Capture the cell that displays the provided text and extract its [x, y] central coordinate. 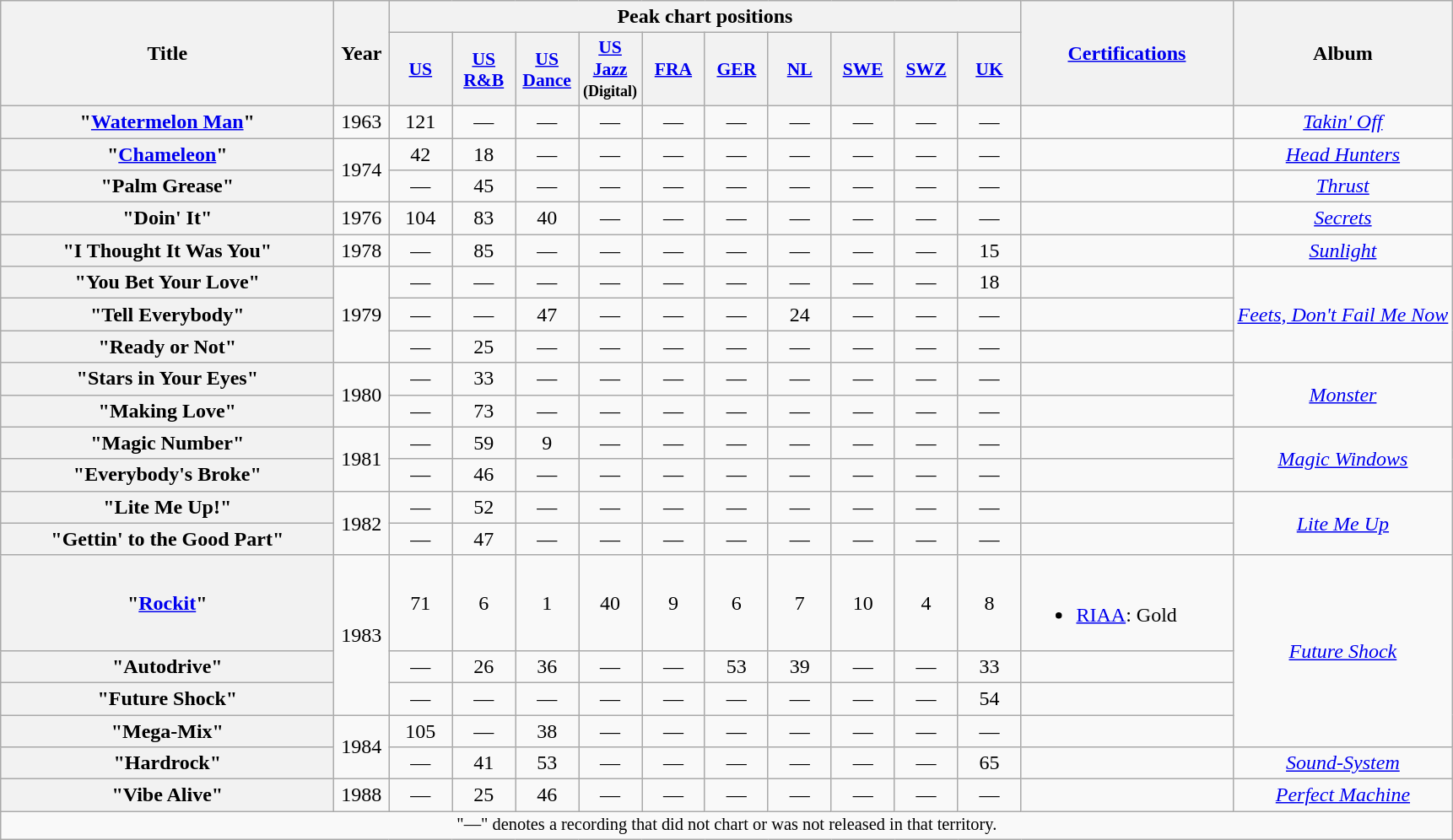
Magic Windows [1343, 459]
Head Hunters [1343, 154]
Thrust [1343, 186]
Secrets [1343, 218]
1978 [361, 250]
"Tell Everybody" [167, 315]
1981 [361, 459]
38 [547, 731]
"Mega-Mix" [167, 731]
Year [361, 54]
Takin' Off [1343, 121]
1983 [361, 634]
"—" denotes a recording that did not chart or was not released in that territory. [727, 826]
36 [547, 666]
"You Bet Your Love" [167, 283]
Title [167, 54]
"Doin' It" [167, 218]
105 [420, 731]
"Hardrock" [167, 763]
Perfect Machine [1343, 795]
Monster [1343, 395]
1 [547, 602]
"Autodrive" [167, 666]
"Gettin' to the Good Part" [167, 539]
"Vibe Alive" [167, 795]
Certifications [1127, 54]
"I Thought It Was You" [167, 250]
"Lite Me Up!" [167, 507]
"Watermelon Man" [167, 121]
1976 [361, 218]
GER [736, 69]
8 [989, 602]
RIAA: Gold [1127, 602]
"Palm Grease" [167, 186]
Sound-System [1343, 763]
26 [484, 666]
1982 [361, 523]
US [420, 69]
"Magic Number" [167, 443]
Album [1343, 54]
Sunlight [1343, 250]
Peak chart positions [705, 17]
"Chameleon" [167, 154]
1980 [361, 395]
Lite Me Up [1343, 523]
US Dance [547, 69]
10 [862, 602]
Future Shock [1343, 651]
SWE [862, 69]
"Making Love" [167, 411]
"Stars in Your Eyes" [167, 379]
"Everybody's Broke" [167, 475]
45 [484, 186]
73 [484, 411]
42 [420, 154]
15 [989, 250]
"Rockit" [167, 602]
83 [484, 218]
7 [800, 602]
39 [800, 666]
SWZ [926, 69]
54 [989, 698]
4 [926, 602]
24 [800, 315]
121 [420, 121]
71 [420, 602]
1974 [361, 170]
Feets, Don't Fail Me Now [1343, 315]
41 [484, 763]
65 [989, 763]
1979 [361, 315]
FRA [673, 69]
"Ready or Not" [167, 347]
1988 [361, 795]
52 [484, 507]
85 [484, 250]
US R&B [484, 69]
59 [484, 443]
1963 [361, 121]
US Jazz(Digital) [611, 69]
"Future Shock" [167, 698]
104 [420, 218]
UK [989, 69]
1984 [361, 747]
NL [800, 69]
